Detect which cell encompasses the target text, then output its (x, y) center coordinate. 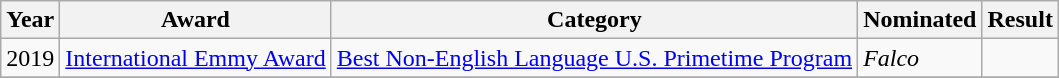
International Emmy Award (196, 58)
Falco (920, 58)
Best Non-English Language U.S. Primetime Program (594, 58)
2019 (30, 58)
Category (594, 20)
Nominated (920, 20)
Award (196, 20)
Result (1020, 20)
Year (30, 20)
